Identify which cell holds the provided text, then report its [X, Y] central coordinate. 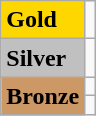
Silver [43, 58]
Bronze [43, 96]
Gold [43, 20]
